Extract the [x, y] coordinate from the center of the cell holding the provided text.  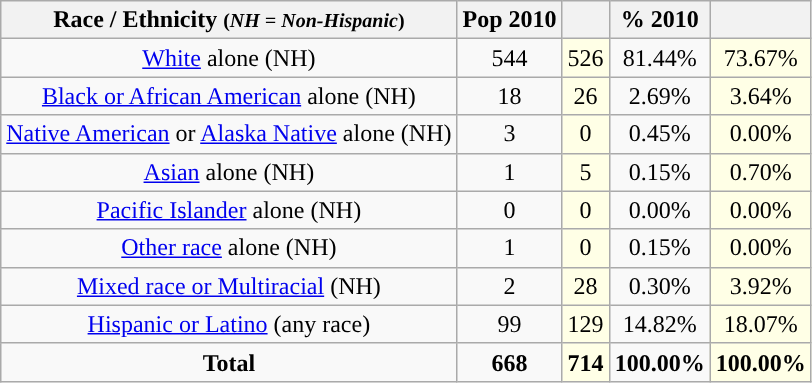
Native American or Alaska Native alone (NH) [229, 134]
3.64% [760, 96]
129 [586, 324]
% 2010 [660, 20]
Total [229, 362]
Mixed race or Multiracial (NH) [229, 286]
714 [586, 362]
Pop 2010 [510, 20]
81.44% [660, 58]
526 [586, 58]
668 [510, 362]
White alone (NH) [229, 58]
Race / Ethnicity (NH = Non-Hispanic) [229, 20]
0.30% [660, 286]
18 [510, 96]
2 [510, 286]
Pacific Islander alone (NH) [229, 210]
0.70% [760, 172]
26 [586, 96]
Hispanic or Latino (any race) [229, 324]
14.82% [660, 324]
5 [586, 172]
3 [510, 134]
2.69% [660, 96]
544 [510, 58]
Other race alone (NH) [229, 248]
Black or African American alone (NH) [229, 96]
73.67% [760, 58]
18.07% [760, 324]
0.45% [660, 134]
28 [586, 286]
99 [510, 324]
3.92% [760, 286]
Asian alone (NH) [229, 172]
